From the cell containing the given text, extract its center point as (X, Y) coordinate. 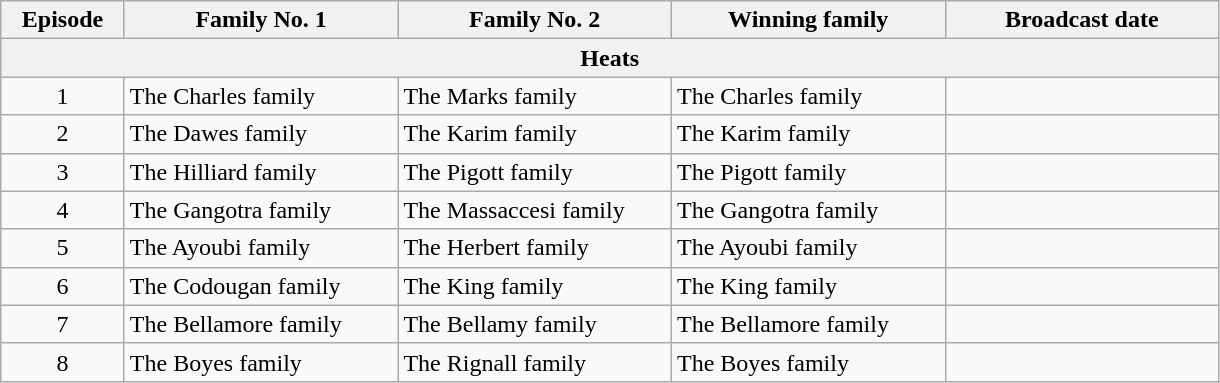
8 (63, 362)
1 (63, 96)
7 (63, 324)
2 (63, 134)
Family No. 2 (535, 20)
Broadcast date (1082, 20)
Heats (610, 58)
The Marks family (535, 96)
Episode (63, 20)
6 (63, 286)
Family No. 1 (261, 20)
The Dawes family (261, 134)
The Hilliard family (261, 172)
The Bellamy family (535, 324)
Winning family (808, 20)
4 (63, 210)
3 (63, 172)
The Herbert family (535, 248)
5 (63, 248)
The Massaccesi family (535, 210)
The Codougan family (261, 286)
The Rignall family (535, 362)
